Search for the cell housing the specified text and yield its (x, y) center coordinate. 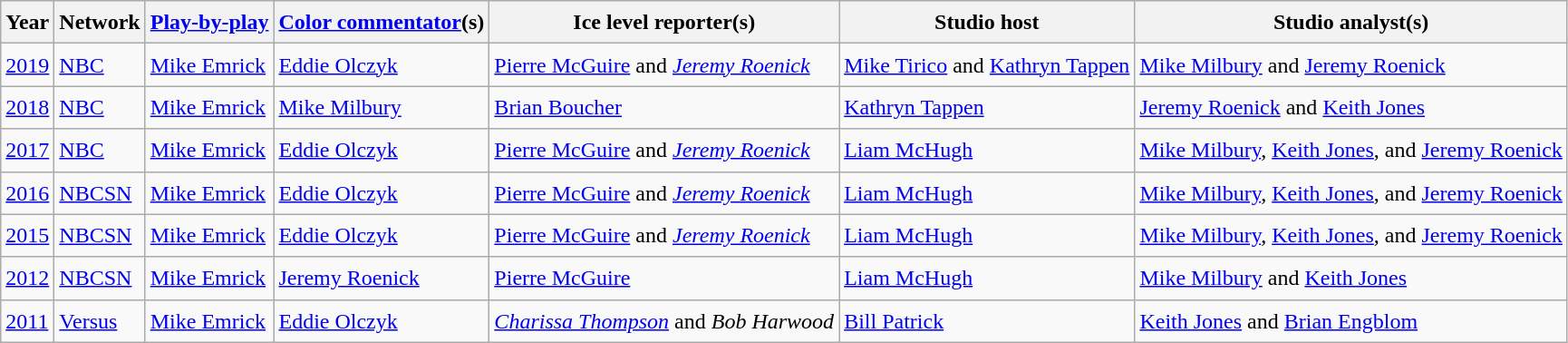
Charissa Thompson and Bob Harwood (664, 321)
Year (27, 22)
2011 (27, 321)
Versus (100, 321)
Play-by-play (209, 22)
Ice level reporter(s) (664, 22)
Brian Boucher (664, 107)
Color commentator(s) (382, 22)
Jeremy Roenick (382, 278)
Mike Milbury (382, 107)
Mike Milbury and Jeremy Roenick (1350, 65)
Bill Patrick (987, 321)
Kathryn Tappen (987, 107)
Studio analyst(s) (1350, 22)
2017 (27, 151)
2012 (27, 278)
Network (100, 22)
2016 (27, 192)
Mike Milbury and Keith Jones (1350, 278)
2019 (27, 65)
Studio host (987, 22)
Jeremy Roenick and Keith Jones (1350, 107)
Pierre McGuire (664, 278)
Keith Jones and Brian Engblom (1350, 321)
Mike Tirico and Kathryn Tappen (987, 65)
2018 (27, 107)
2015 (27, 236)
